Return [x, y] of the center of cell containing provided text 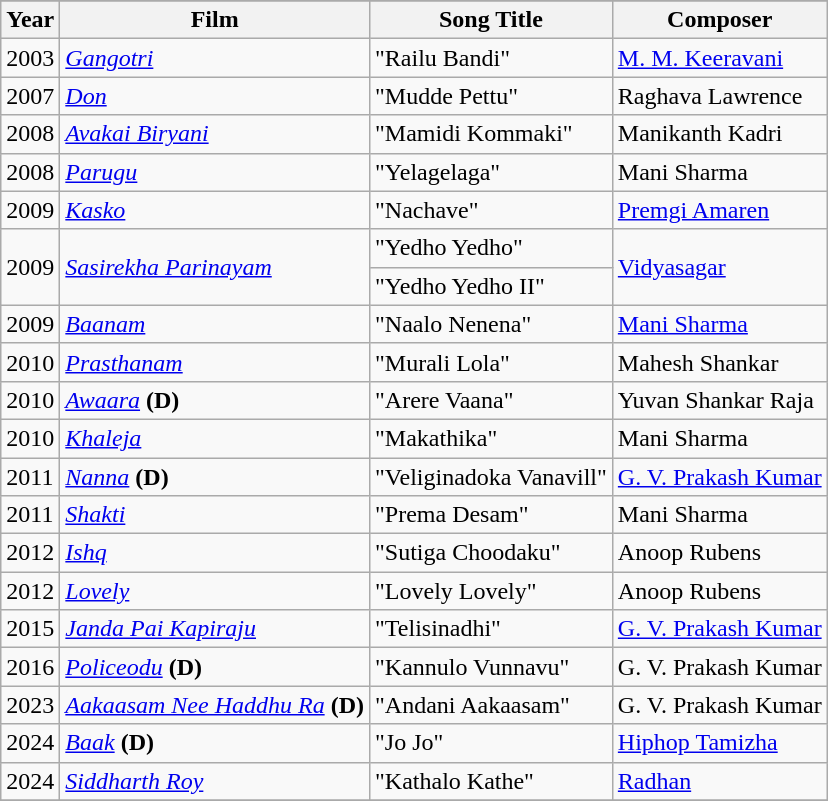
Janda Pai Kapiraju [215, 629]
2007 [30, 96]
Baak (D) [215, 743]
Awaara (D) [215, 400]
"Kathalo Kathe" [490, 781]
"Mamidi Kommaki" [490, 134]
Raghava Lawrence [720, 96]
"Arere Vaana" [490, 400]
Vidyasagar [720, 267]
Prasthanam [215, 362]
Avakai Biryani [215, 134]
Premgi Amaren [720, 210]
"Nachave" [490, 210]
"Veliginadoka Vanavill" [490, 477]
Hiphop Tamizha [720, 743]
"Jo Jo" [490, 743]
"Lovely Lovely" [490, 591]
"Yedho Yedho" [490, 248]
Radhan [720, 781]
2016 [30, 667]
2003 [30, 58]
Lovely [215, 591]
Khaleja [215, 438]
"Telisinadhi" [490, 629]
Policeodu (D) [215, 667]
"Kannulo Vunnavu" [490, 667]
Parugu [215, 172]
M. M. Keeravani [720, 58]
Film [215, 20]
Composer [720, 20]
Kasko [215, 210]
"Railu Bandi" [490, 58]
2023 [30, 705]
Manikanth Kadri [720, 134]
Yuvan Shankar Raja [720, 400]
Aakaasam Nee Haddhu Ra (D) [215, 705]
"Sutiga Choodaku" [490, 553]
"Andani Aakaasam" [490, 705]
"Makathika" [490, 438]
Shakti [215, 515]
Ishq [215, 553]
Song Title [490, 20]
"Prema Desam" [490, 515]
Don [215, 96]
Siddharth Roy [215, 781]
"Yelagelaga" [490, 172]
2015 [30, 629]
Baanam [215, 324]
"Mudde Pettu" [490, 96]
"Naalo Nenena" [490, 324]
Sasirekha Parinayam [215, 267]
Gangotri [215, 58]
Mahesh Shankar [720, 362]
Year [30, 20]
Nanna (D) [215, 477]
"Yedho Yedho II" [490, 286]
"Murali Lola" [490, 362]
